Search for the cell housing the specified text and yield its (x, y) center coordinate. 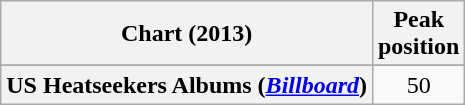
50 (418, 85)
US Heatseekers Albums (Billboard) (187, 85)
Chart (2013) (187, 34)
Peakposition (418, 34)
